From the cell containing the given text, extract its center point as [x, y] coordinate. 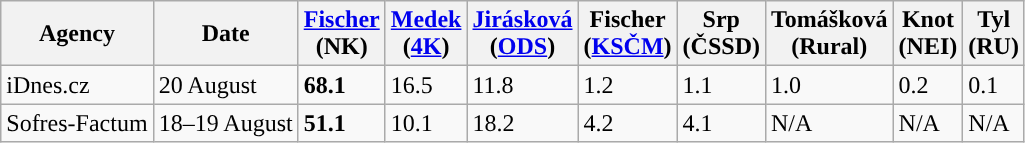
Knot(NEI) [928, 34]
10.1 [426, 123]
0.2 [928, 85]
Medek(4K) [426, 34]
1.0 [829, 85]
4.2 [628, 123]
iDnes.cz [77, 85]
51.1 [342, 123]
16.5 [426, 85]
Agency [77, 34]
18.2 [522, 123]
Fischer(NK) [342, 34]
Fischer(KSČM) [628, 34]
4.1 [721, 123]
20 August [226, 85]
11.8 [522, 85]
68.1 [342, 85]
1.1 [721, 85]
Tomášková(Rural) [829, 34]
Sofres-Factum [77, 123]
Tyl(RU) [994, 34]
1.2 [628, 85]
Jirásková(ODS) [522, 34]
Srp(ČSSD) [721, 34]
18–19 August [226, 123]
0.1 [994, 85]
Date [226, 34]
